Capture the cell that displays the provided text and extract its (X, Y) central coordinate. 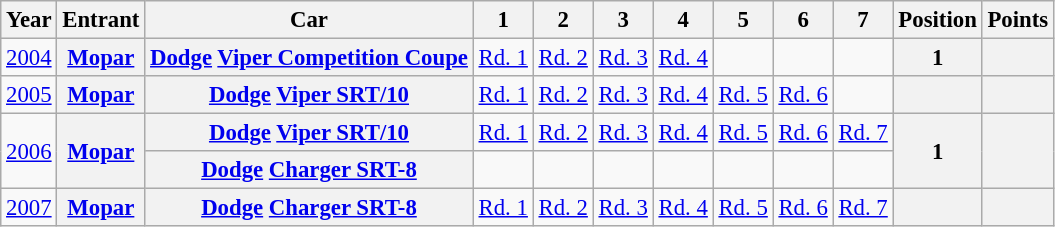
Year (29, 20)
Car (309, 20)
Points (1018, 20)
5 (743, 20)
4 (683, 20)
Position (938, 20)
3 (623, 20)
Dodge Viper Competition Coupe (309, 58)
2004 (29, 58)
6 (803, 20)
2 (563, 20)
Entrant (101, 20)
2006 (29, 152)
7 (863, 20)
2007 (29, 208)
2005 (29, 95)
